Return [x, y] of the center of cell containing provided text 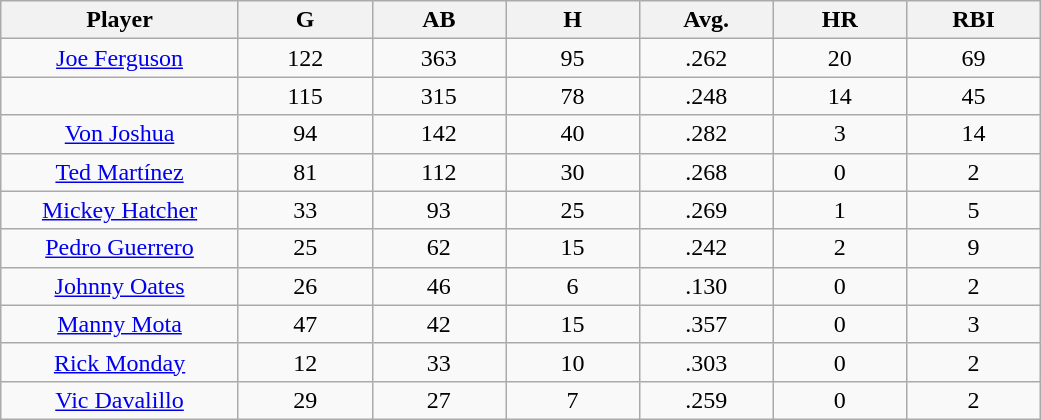
95 [573, 58]
81 [305, 172]
45 [974, 96]
.248 [706, 96]
5 [974, 210]
94 [305, 134]
69 [974, 58]
42 [439, 324]
10 [573, 362]
Player [120, 20]
40 [573, 134]
122 [305, 58]
HR [840, 20]
46 [439, 286]
AB [439, 20]
62 [439, 248]
Johnny Oates [120, 286]
112 [439, 172]
Avg. [706, 20]
Von Joshua [120, 134]
.262 [706, 58]
12 [305, 362]
30 [573, 172]
.282 [706, 134]
1 [840, 210]
.269 [706, 210]
78 [573, 96]
Mickey Hatcher [120, 210]
315 [439, 96]
.303 [706, 362]
20 [840, 58]
7 [573, 400]
27 [439, 400]
G [305, 20]
.357 [706, 324]
9 [974, 248]
6 [573, 286]
H [573, 20]
RBI [974, 20]
Joe Ferguson [120, 58]
Manny Mota [120, 324]
47 [305, 324]
Vic Davalillo [120, 400]
Pedro Guerrero [120, 248]
142 [439, 134]
26 [305, 286]
29 [305, 400]
Rick Monday [120, 362]
.259 [706, 400]
Ted Martínez [120, 172]
115 [305, 96]
93 [439, 210]
.268 [706, 172]
.242 [706, 248]
363 [439, 58]
.130 [706, 286]
